Scan for the cell matching the given text and deliver its (x, y) coordinate at center. 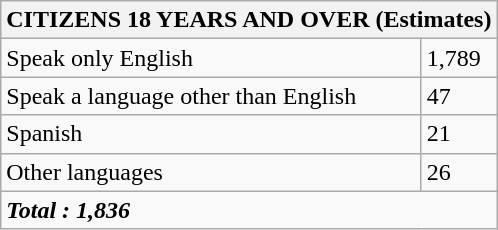
Other languages (211, 172)
CITIZENS 18 YEARS AND OVER (Estimates) (249, 20)
26 (459, 172)
Total : 1,836 (249, 210)
47 (459, 96)
Speak a language other than English (211, 96)
Spanish (211, 134)
21 (459, 134)
1,789 (459, 58)
Speak only English (211, 58)
